Find where the given text appears and provide that cell's center as (X, Y) coordinate. 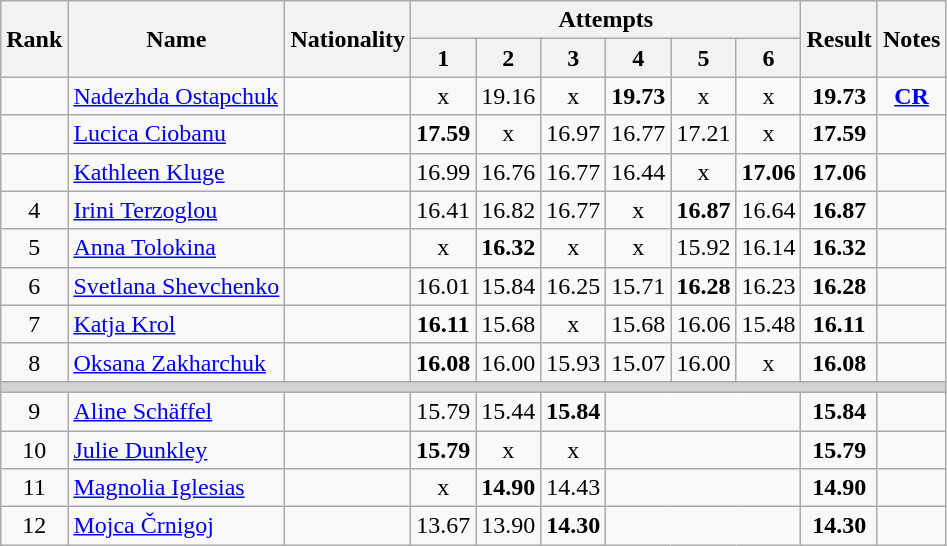
Magnolia Iglesias (176, 488)
Mojca Črnigoj (176, 526)
12 (34, 526)
7 (34, 324)
16.97 (574, 134)
16.25 (574, 286)
CR (911, 96)
Anna Tolokina (176, 248)
Aline Schäffel (176, 411)
19.16 (508, 96)
Julie Dunkley (176, 449)
15.92 (704, 248)
9 (34, 411)
16.06 (704, 324)
16.76 (508, 172)
3 (574, 58)
16.01 (444, 286)
Oksana Zakharchuk (176, 362)
2 (508, 58)
16.23 (768, 286)
Nationality (348, 39)
14.43 (574, 488)
13.90 (508, 526)
15.71 (638, 286)
Katja Krol (176, 324)
Rank (34, 39)
15.07 (638, 362)
10 (34, 449)
16.99 (444, 172)
15.44 (508, 411)
8 (34, 362)
16.44 (638, 172)
Nadezhda Ostapchuk (176, 96)
Notes (911, 39)
Svetlana Shevchenko (176, 286)
Name (176, 39)
13.67 (444, 526)
15.93 (574, 362)
Irini Terzoglou (176, 210)
11 (34, 488)
Result (839, 39)
16.64 (768, 210)
Kathleen Kluge (176, 172)
Lucica Ciobanu (176, 134)
15.48 (768, 324)
Attempts (606, 20)
17.21 (704, 134)
16.14 (768, 248)
16.41 (444, 210)
16.82 (508, 210)
1 (444, 58)
